Extract the (x, y) coordinate from the center of the cell holding the provided text.  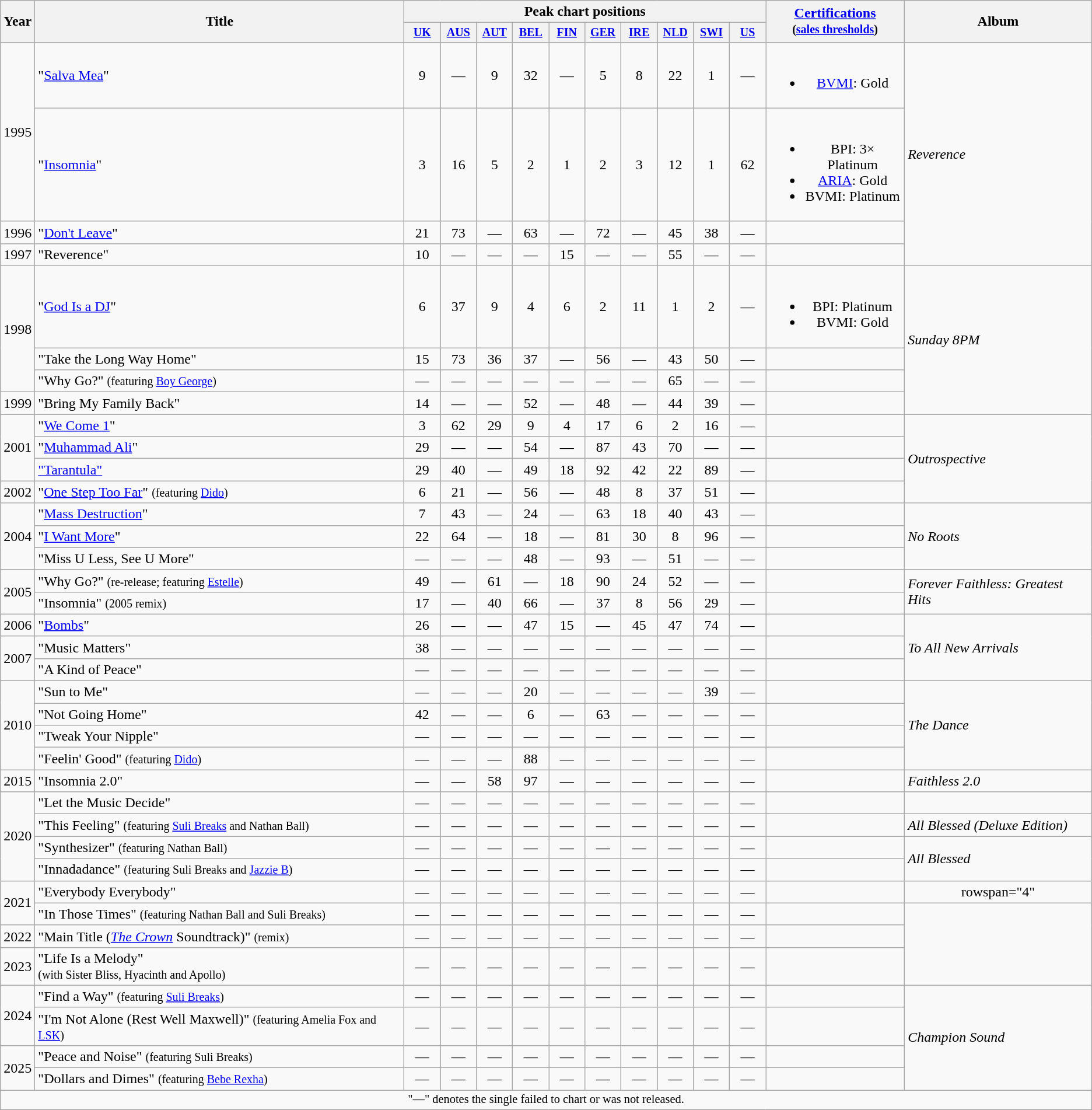
"God Is a DJ" (219, 307)
"Sun to Me" (219, 692)
"Why Go?" (re-release; featuring Estelle) (219, 581)
NLD (675, 33)
"A Kind of Peace" (219, 669)
93 (603, 559)
All Blessed (Deluxe Edition) (999, 825)
2023 (17, 966)
2007 (17, 658)
32 (531, 75)
"Find a Way" (featuring Suli Breaks) (219, 996)
BVMI: Gold (835, 75)
20 (531, 692)
96 (712, 536)
"Innadadance" (featuring Suli Breaks and Jazzie B) (219, 870)
Outrospective (999, 459)
"Reverence" (219, 254)
"Let the Music Decide" (219, 803)
72 (603, 232)
54 (531, 448)
74 (712, 625)
2002 (17, 492)
2015 (17, 781)
BPI: PlatinumBVMI: Gold (835, 307)
10 (422, 254)
2005 (17, 592)
"One Step Too Far" (featuring Dido) (219, 492)
"Muhammad Ali" (219, 448)
2022 (17, 936)
"—" denotes the single failed to chart or was not released. (546, 1100)
"Insomnia" (2005 remix) (219, 603)
US (748, 33)
No Roots (999, 536)
IRE (639, 33)
Sunday 8PM (999, 340)
87 (603, 448)
65 (675, 381)
BEL (531, 33)
FIN (567, 33)
2020 (17, 836)
1997 (17, 254)
"Peace and Noise" (featuring Suli Breaks) (219, 1056)
To All New Arrivals (999, 647)
"Main Title (The Crown Soundtrack)" (remix) (219, 936)
"Tweak Your Nipple" (219, 736)
"Insomnia" (219, 165)
12 (675, 165)
The Dance (999, 725)
88 (531, 759)
SWI (712, 33)
97 (531, 781)
GER (603, 33)
1999 (17, 403)
"Music Matters" (219, 647)
"Dollars and Dimes" (featuring Bebe Rexha) (219, 1079)
11 (639, 307)
2004 (17, 536)
Forever Faithless: Greatest Hits (999, 592)
1998 (17, 329)
55 (675, 254)
2006 (17, 625)
All Blessed (999, 858)
"I'm Not Alone (Rest Well Maxwell)" (featuring Amelia Fox and LSK) (219, 1026)
14 (422, 403)
"Everybody Everybody" (219, 892)
rowspan="4" (999, 892)
"Miss U Less, See U More" (219, 559)
AUT (495, 33)
70 (675, 448)
"Why Go?" (featuring Boy George) (219, 381)
Album (999, 22)
Peak chart positions (585, 12)
2010 (17, 725)
"Tarantula" (219, 470)
58 (495, 781)
Title (219, 22)
"Take the Long Way Home" (219, 359)
26 (422, 625)
UK (422, 33)
Champion Sound (999, 1038)
Faithless 2.0 (999, 781)
2021 (17, 903)
64 (459, 536)
2024 (17, 1015)
Year (17, 22)
"I Want More" (219, 536)
"We Come 1" (219, 425)
"In Those Times" (featuring Nathan Ball and Suli Breaks) (219, 914)
44 (675, 403)
36 (495, 359)
"Bombs" (219, 625)
2025 (17, 1067)
89 (712, 470)
"This Feeling" (featuring Suli Breaks and Nathan Ball) (219, 825)
92 (603, 470)
"Salva Mea" (219, 75)
"Don't Leave" (219, 232)
66 (531, 603)
AUS (459, 33)
"Bring My Family Back" (219, 403)
7 (422, 514)
Certifications(sales thresholds) (835, 22)
"Life Is a Melody"(with Sister Bliss, Hyacinth and Apollo) (219, 966)
BPI: 3× PlatinumARIA: GoldBVMI: Platinum (835, 165)
"Feelin' Good" (featuring Dido) (219, 759)
81 (603, 536)
1996 (17, 232)
90 (603, 581)
50 (712, 359)
2001 (17, 448)
"Synthesizer" (featuring Nathan Ball) (219, 847)
Reverence (999, 154)
30 (639, 536)
"Not Going Home" (219, 714)
61 (495, 581)
1995 (17, 132)
"Mass Destruction" (219, 514)
"Insomnia 2.0" (219, 781)
